Find where the given text appears and provide that cell's center as (x, y) coordinate. 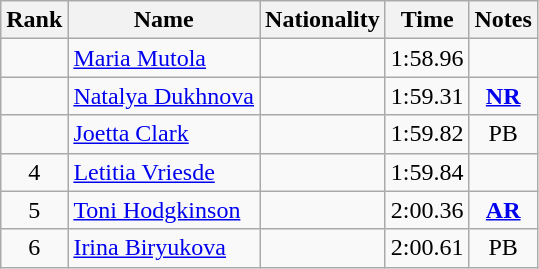
NR (503, 96)
2:00.36 (427, 210)
1:58.96 (427, 58)
Nationality (323, 20)
Toni Hodgkinson (164, 210)
Maria Mutola (164, 58)
1:59.31 (427, 96)
1:59.82 (427, 134)
Natalya Dukhnova (164, 96)
Joetta Clark (164, 134)
Rank (34, 20)
Time (427, 20)
Irina Biryukova (164, 248)
Notes (503, 20)
5 (34, 210)
6 (34, 248)
Letitia Vriesde (164, 172)
4 (34, 172)
Name (164, 20)
1:59.84 (427, 172)
2:00.61 (427, 248)
AR (503, 210)
